Output the (x, y) coordinate of the center of the cell containing the given text.  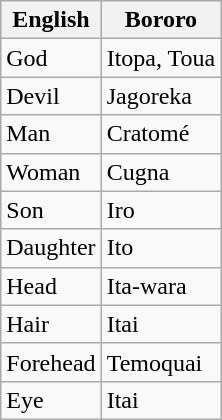
God (51, 58)
Cugna (161, 172)
Cratomé (161, 134)
Daughter (51, 248)
Jagoreka (161, 96)
Temoquai (161, 362)
Ita-wara (161, 286)
Woman (51, 172)
Son (51, 210)
Forehead (51, 362)
Ito (161, 248)
English (51, 20)
Bororo (161, 20)
Head (51, 286)
Man (51, 134)
Itopa, Toua (161, 58)
Eye (51, 400)
Hair (51, 324)
Iro (161, 210)
Devil (51, 96)
